Capture the cell that displays the provided text and extract its (x, y) central coordinate. 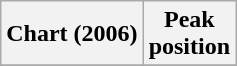
Chart (2006) (72, 34)
Peakposition (189, 34)
